Extract the (X, Y) coordinate from the center of the cell holding the provided text.  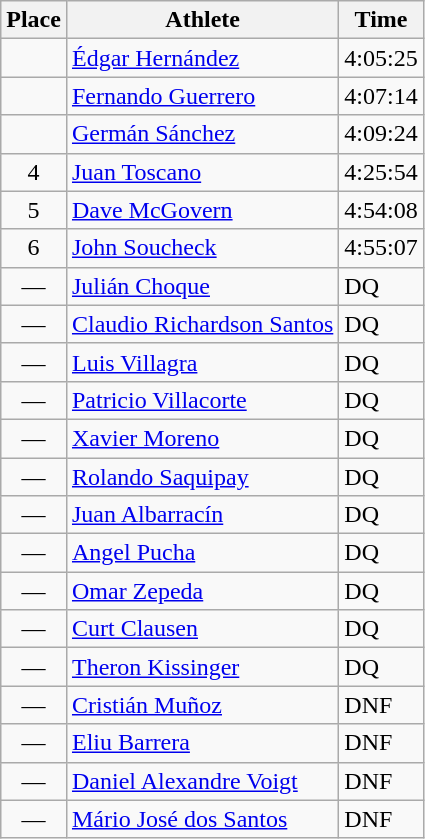
Theron Kissinger (202, 667)
4:09:24 (381, 134)
4:07:14 (381, 96)
Athlete (202, 20)
Rolando Saquipay (202, 477)
Daniel Alexandre Voigt (202, 781)
Fernando Guerrero (202, 96)
Xavier Moreno (202, 438)
4:05:25 (381, 58)
Juan Albarracín (202, 515)
John Soucheck (202, 248)
5 (34, 210)
Édgar Hernández (202, 58)
Place (34, 20)
Curt Clausen (202, 629)
4 (34, 172)
Time (381, 20)
Claudio Richardson Santos (202, 324)
Omar Zepeda (202, 591)
Julián Choque (202, 286)
Patricio Villacorte (202, 400)
Mário José dos Santos (202, 819)
4:25:54 (381, 172)
Germán Sánchez (202, 134)
Luis Villagra (202, 362)
Dave McGovern (202, 210)
4:55:07 (381, 248)
6 (34, 248)
4:54:08 (381, 210)
Angel Pucha (202, 553)
Eliu Barrera (202, 743)
Cristián Muñoz (202, 705)
Juan Toscano (202, 172)
